Capture the cell that displays the provided text and extract its [x, y] central coordinate. 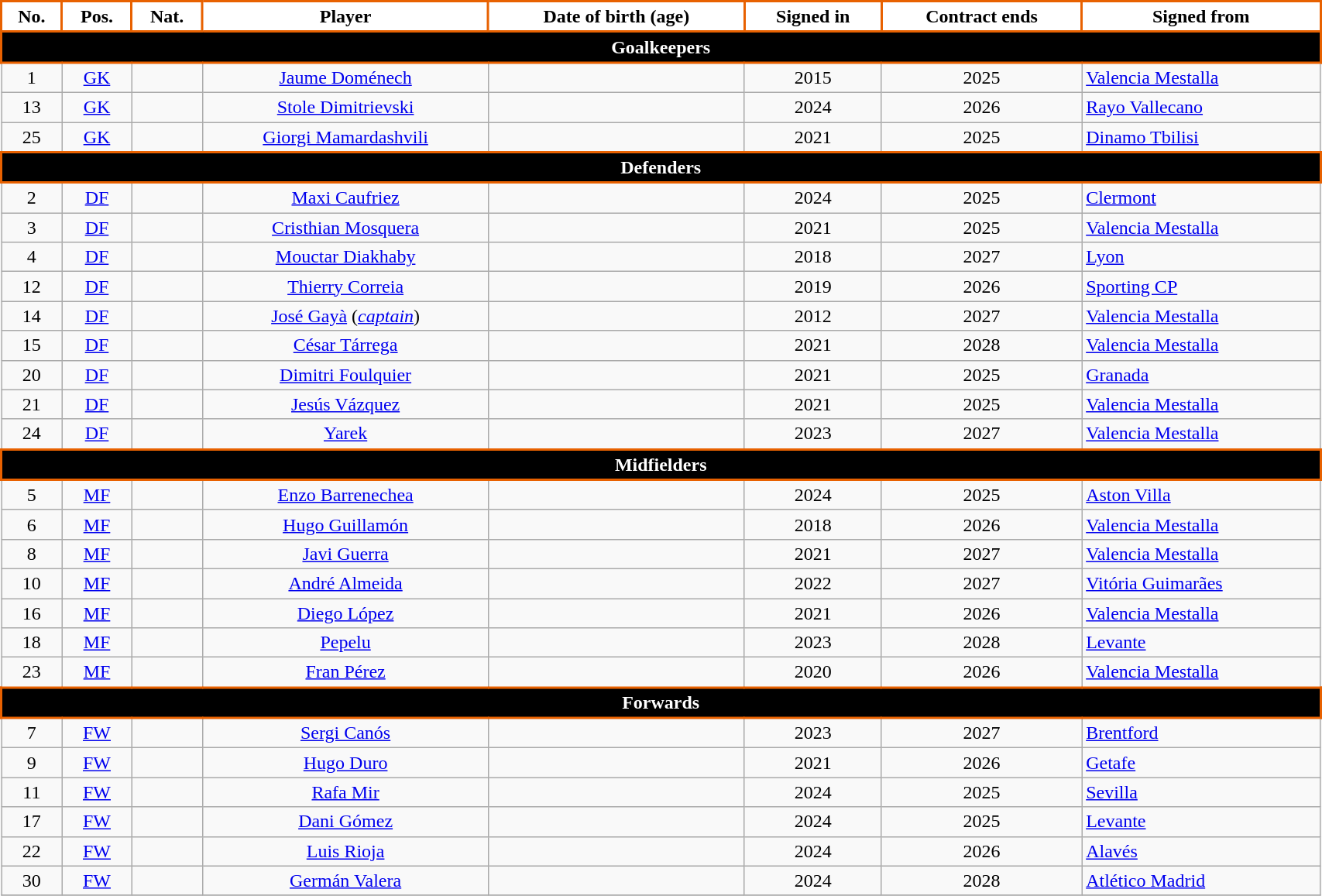
3 [33, 228]
Dimitri Foulquier [345, 375]
Clermont [1201, 198]
2022 [813, 583]
Defenders [661, 167]
Sergi Canós [345, 733]
Signed from [1201, 17]
Brentford [1201, 733]
Diego López [345, 613]
17 [33, 822]
Atlético Madrid [1201, 881]
Thierry Correia [345, 287]
André Almeida [345, 583]
Nat. [167, 17]
22 [33, 851]
8 [33, 554]
2020 [813, 672]
Fran Pérez [345, 672]
Giorgi Mamardashvili [345, 138]
30 [33, 881]
21 [33, 404]
20 [33, 375]
Getafe [1201, 763]
Jaume Doménech [345, 77]
Dani Gómez [345, 822]
Dinamo Tbilisi [1201, 138]
2015 [813, 77]
24 [33, 434]
Pepelu [345, 643]
Luis Rioja [345, 851]
25 [33, 138]
Date of birth (age) [616, 17]
2 [33, 198]
Yarek [345, 434]
Cristhian Mosquera [345, 228]
Signed in [813, 17]
14 [33, 316]
23 [33, 672]
15 [33, 345]
Granada [1201, 375]
Enzo Barrenechea [345, 496]
16 [33, 613]
José Gayà (captain) [345, 316]
13 [33, 107]
2012 [813, 316]
7 [33, 733]
Goalkeepers [661, 47]
9 [33, 763]
Sporting CP [1201, 287]
Forwards [661, 702]
4 [33, 257]
10 [33, 583]
Vitória Guimarães [1201, 583]
Stole Dimitrievski [345, 107]
1 [33, 77]
6 [33, 524]
Maxi Caufriez [345, 198]
Contract ends [981, 17]
Mouctar Diakhaby [345, 257]
Jesús Vázquez [345, 404]
César Tárrega [345, 345]
Lyon [1201, 257]
Alavés [1201, 851]
Rafa Mir [345, 792]
Rayo Vallecano [1201, 107]
Javi Guerra [345, 554]
11 [33, 792]
Player [345, 17]
2019 [813, 287]
Germán Valera [345, 881]
Aston Villa [1201, 496]
12 [33, 287]
No. [33, 17]
Hugo Duro [345, 763]
5 [33, 496]
Hugo Guillamón [345, 524]
Sevilla [1201, 792]
18 [33, 643]
Pos. [97, 17]
Midfielders [661, 465]
